From the cell containing the given text, extract its center point as (x, y) coordinate. 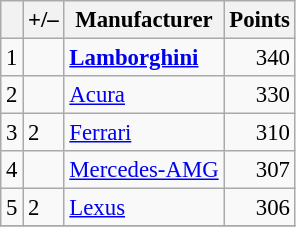
1 (12, 58)
+/– (44, 20)
Lamborghini (144, 58)
Lexus (144, 208)
Points (260, 20)
330 (260, 95)
3 (12, 133)
4 (12, 170)
340 (260, 58)
Ferrari (144, 133)
Mercedes-AMG (144, 170)
Acura (144, 95)
5 (12, 208)
307 (260, 170)
310 (260, 133)
Manufacturer (144, 20)
306 (260, 208)
